Determine the [x, y] coordinate at the center of the cell enclosing the given text.  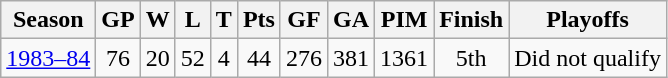
L [192, 20]
Playoffs [588, 20]
GA [352, 20]
381 [352, 58]
1983–84 [48, 58]
Pts [258, 20]
52 [192, 58]
1361 [404, 58]
20 [158, 58]
44 [258, 58]
GF [304, 20]
T [224, 20]
W [158, 20]
4 [224, 58]
GP [118, 20]
Finish [472, 20]
Did not qualify [588, 58]
5th [472, 58]
276 [304, 58]
PIM [404, 20]
Season [48, 20]
76 [118, 58]
